For the text-containing cell, return its midpoint in (X, Y) coordinate format. 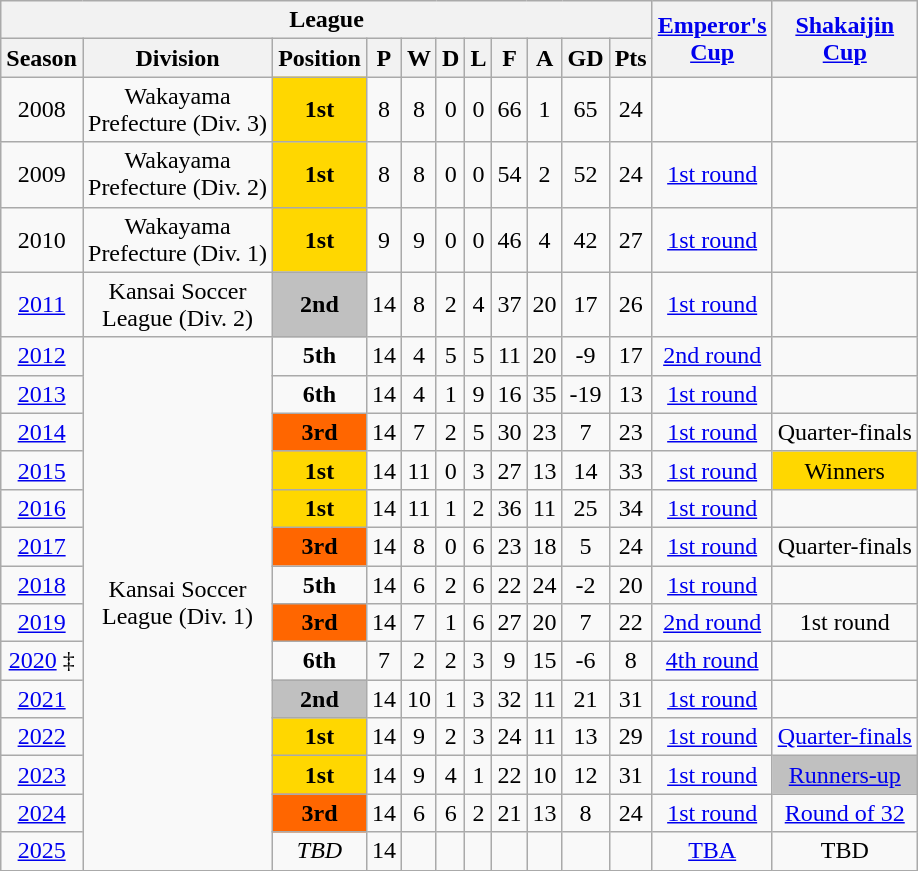
TBA (712, 851)
D (450, 58)
2008 (42, 110)
-9 (586, 356)
Kansai SoccerLeague (Div. 2) (177, 304)
2025 (42, 851)
37 (510, 304)
2024 (42, 813)
2017 (42, 546)
2019 (42, 623)
35 (544, 394)
25 (586, 508)
2021 (42, 699)
26 (630, 304)
2013 (42, 394)
Round of 32 (844, 813)
34 (630, 508)
Pts (630, 58)
WakayamaPrefecture (Div. 1) (177, 240)
League (326, 20)
Winners (844, 470)
2020 ‡ (42, 661)
W (418, 58)
4th round (712, 661)
46 (510, 240)
32 (510, 699)
66 (510, 110)
P (384, 58)
16 (510, 394)
ShakaijinCup (844, 39)
36 (510, 508)
2015 (42, 470)
2016 (42, 508)
Emperor'sCup (712, 39)
2012 (42, 356)
2010 (42, 240)
-19 (586, 394)
WakayamaPrefecture (Div. 2) (177, 174)
42 (586, 240)
15 (544, 661)
-6 (586, 661)
Position (320, 58)
2011 (42, 304)
L (478, 58)
Runners-up (844, 775)
Season (42, 58)
A (544, 58)
2018 (42, 585)
54 (510, 174)
29 (630, 737)
2009 (42, 174)
2023 (42, 775)
WakayamaPrefecture (Div. 3) (177, 110)
F (510, 58)
2022 (42, 737)
2014 (42, 432)
Division (177, 58)
52 (586, 174)
33 (630, 470)
12 (586, 775)
Kansai SoccerLeague (Div. 1) (177, 604)
18 (544, 546)
30 (510, 432)
GD (586, 58)
-2 (586, 585)
65 (586, 110)
